Pinpoint the cell where the given text exists, returning its (x, y) midpoint coordinate. 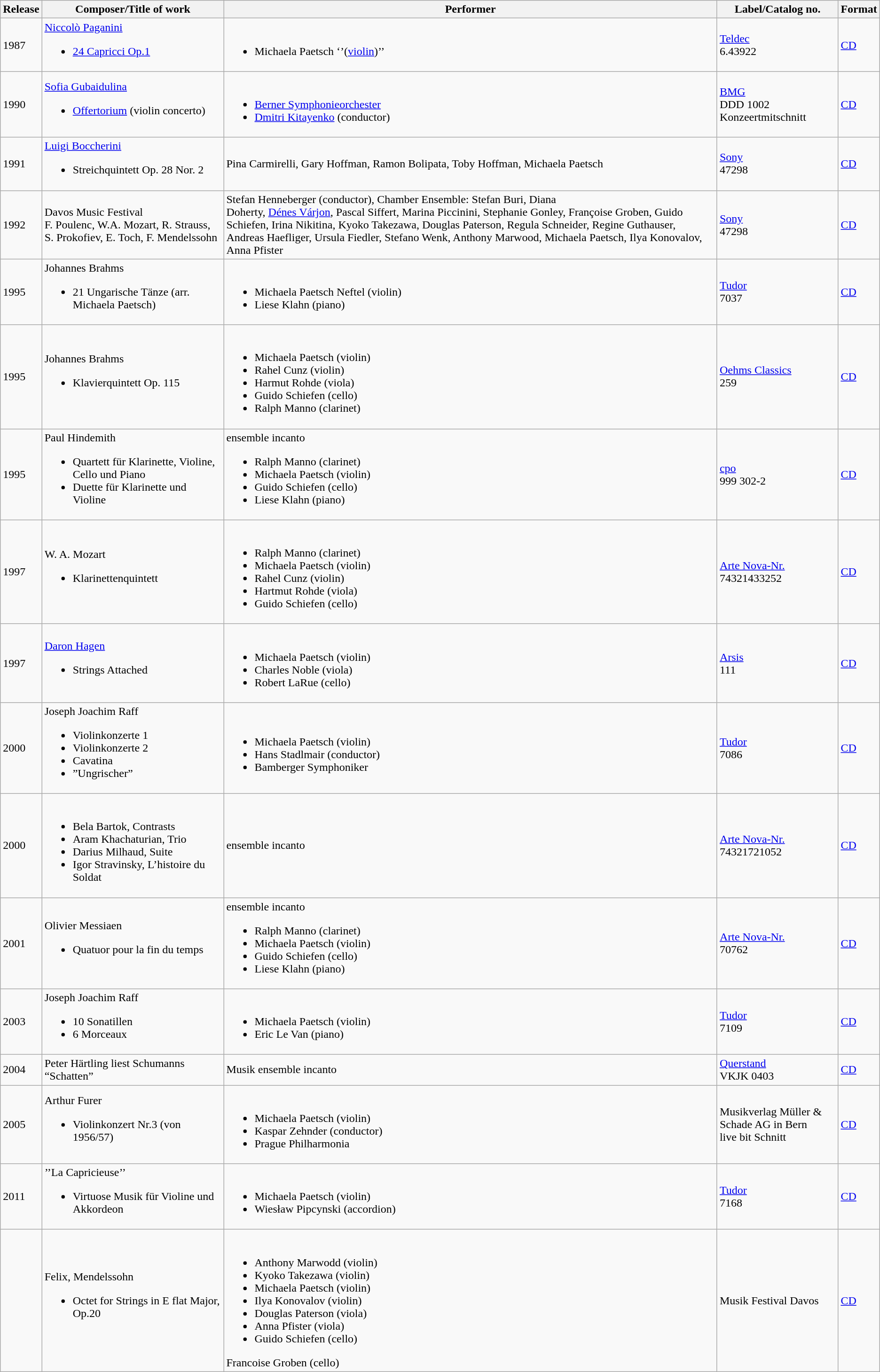
Arte Nova-Nr.70762 (778, 943)
2003 (21, 1022)
Release (21, 9)
Musikverlag Müller & Schade AG in Bernlive bit Schnitt (778, 1124)
QuerstandVKJK 0403 (778, 1070)
Pina Carmirelli, Gary Hoffman, Ramon Bolipata, Toby Hoffman, Michaela Paetsch (470, 164)
Michaela Paetsch ‘’(violin)’’ (470, 45)
Paul HindemithQuartett für Klarinette, Violine, Cello und PianoDuette für Klarinette und Violine (133, 474)
Felix, MendelssohnOctet for Strings in E flat Major, Op.20 (133, 1301)
Davos Music FestivalF. Poulenc, W.A. Mozart, R. Strauss, S. Prokofiev, E. Toch, F. Mendelssohn (133, 225)
’’La Capricieuse’’Virtuose Musik für Violine und Akkordeon (133, 1197)
Peter Härtling liest Schumanns “Schatten” (133, 1070)
2005 (21, 1124)
Joseph Joachim RaffViolinkonzerte 1Violinkonzerte 2Cavatina”Ungrischer” (133, 748)
Joseph Joachim Raff10 Sonatillen6 Morceaux (133, 1022)
Arte Nova-Nr.74321721052 (778, 845)
2011 (21, 1197)
Berner SymphonieorchesterDmitri Kitayenko (conductor) (470, 104)
Composer/Title of work (133, 9)
Bela Bartok, ContrastsAram Khachaturian, TrioDarius Milhaud, SuiteIgor Stravinsky, L’histoire du Soldat (133, 845)
Format (859, 9)
W. A. MozartKlarinettenquintett (133, 572)
Johannes BrahmsKlavierquintett Op. 115 (133, 377)
Johannes Brahms21 Ungarische Tänze (arr. Michaela Paetsch) (133, 292)
Michaela Paetsch Neftel (violin)Liese Klahn (piano) (470, 292)
Musik Festival Davos (778, 1301)
ensemble incanto (470, 845)
Arte Nova-Nr.74321433252 (778, 572)
Arsis111 (778, 663)
Oehms Classics259 (778, 377)
1987 (21, 45)
Michaela Paetsch (violin)Rahel Cunz (violin)Harmut Rohde (viola)Guido Schiefen (cello)Ralph Manno (clarinet) (470, 377)
Tudor7168 (778, 1197)
Performer (470, 9)
Michaela Paetsch (violin)Hans Stadlmair (conductor)Bamberger Symphoniker (470, 748)
Label/Catalog no. (778, 9)
Niccolò Paganini24 Capricci Op.1 (133, 45)
Arthur FurerViolinkonzert Nr.3 (von 1956/57) (133, 1124)
Musik ensemble incanto (470, 1070)
Tudor7037 (778, 292)
Michaela Paetsch (violin)Eric Le Van (piano) (470, 1022)
1990 (21, 104)
1991 (21, 164)
Teldec6.43922 (778, 45)
Michaela Paetsch (violin)Charles Noble (viola)Robert LaRue (cello) (470, 663)
2001 (21, 943)
Daron HagenStrings Attached (133, 663)
BMGDDD 1002 Konzeertmitschnitt (778, 104)
Sofia GubaidulinaOffertorium (violin concerto) (133, 104)
2004 (21, 1070)
Michaela Paetsch (violin)Wiesław Pipcynski (accordion) (470, 1197)
Ralph Manno (clarinet)Michaela Paetsch (violin)Rahel Cunz (violin)Hartmut Rohde (viola)Guido Schiefen (cello) (470, 572)
Olivier MessiaenQuatuor pour la fin du temps (133, 943)
Tudor7109 (778, 1022)
1992 (21, 225)
cpo999 302-2 (778, 474)
Luigi BoccheriniStreichquintett Op. 28 Nor. 2 (133, 164)
Michaela Paetsch (violin)Kaspar Zehnder (conductor)Prague Philharmonia (470, 1124)
Tudor7086 (778, 748)
